Pinpoint the cell where the given text exists, returning its [x, y] midpoint coordinate. 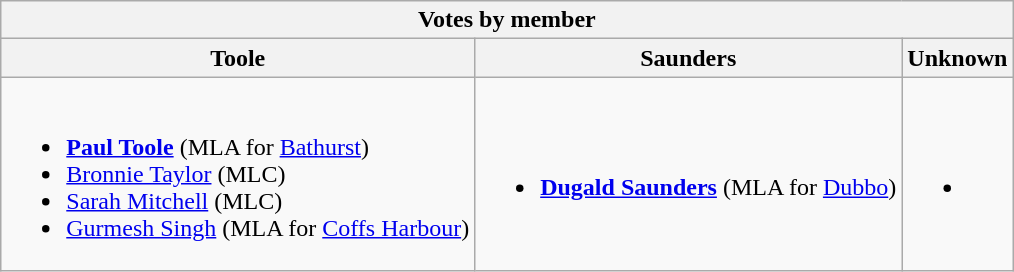
Dugald Saunders (MLA for Dubbo) [688, 174]
Unknown [958, 58]
Paul Toole (MLA for Bathurst)Bronnie Taylor (MLC)Sarah Mitchell (MLC)Gurmesh Singh (MLA for Coffs Harbour) [238, 174]
Saunders [688, 58]
Toole [238, 58]
Votes by member [507, 20]
